Detect which cell encompasses the target text, then output its [x, y] center coordinate. 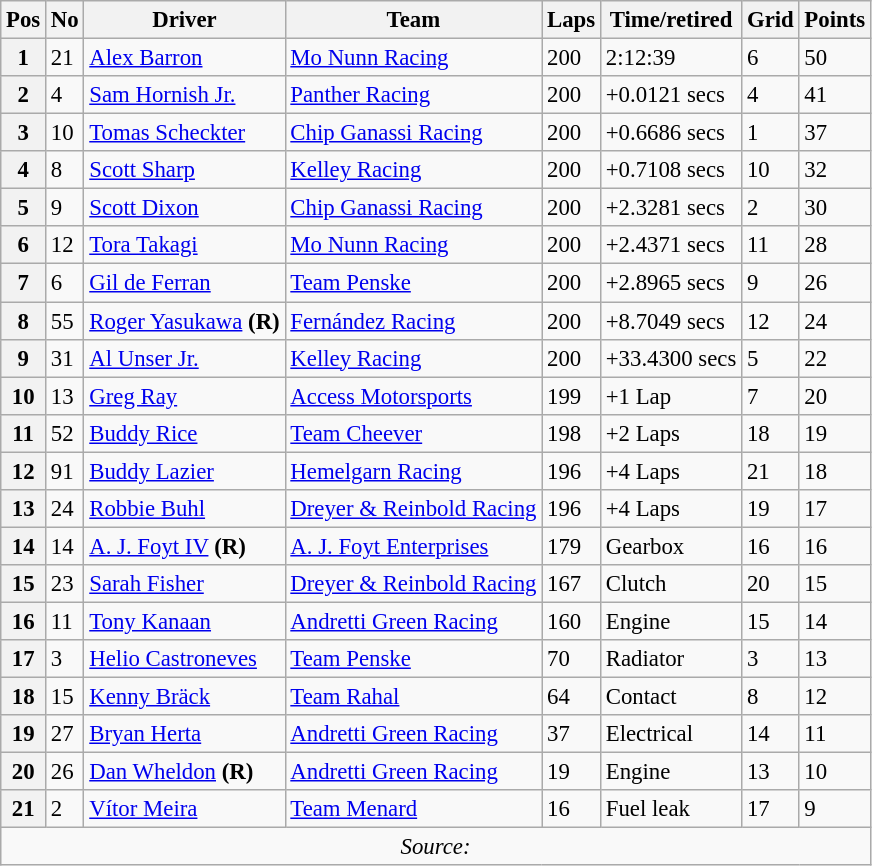
Team Menard [414, 809]
41 [834, 95]
Hemelgarn Racing [414, 471]
Scott Dixon [184, 208]
Electrical [670, 734]
27 [65, 734]
Tomas Scheckter [184, 133]
30 [834, 208]
Driver [184, 20]
+1 Lap [670, 396]
Helio Castroneves [184, 659]
Alex Barron [184, 58]
Fuel leak [670, 809]
+0.6686 secs [670, 133]
A. J. Foyt Enterprises [414, 546]
+2.4371 secs [670, 245]
199 [572, 396]
Fernández Racing [414, 321]
Laps [572, 20]
64 [572, 697]
+2.8965 secs [670, 283]
Gearbox [670, 546]
Team [414, 20]
Kenny Bräck [184, 697]
Buddy Rice [184, 433]
Sarah Fisher [184, 584]
28 [834, 245]
23 [65, 584]
Sam Hornish Jr. [184, 95]
Grid [770, 20]
70 [572, 659]
Greg Ray [184, 396]
Contact [670, 697]
Bryan Herta [184, 734]
198 [572, 433]
52 [65, 433]
Tora Takagi [184, 245]
Tony Kanaan [184, 621]
91 [65, 471]
Panther Racing [414, 95]
Time/retired [670, 20]
+0.7108 secs [670, 170]
167 [572, 584]
160 [572, 621]
+33.4300 secs [670, 358]
Vítor Meira [184, 809]
Dan Wheldon (R) [184, 772]
Gil de Ferran [184, 283]
Al Unser Jr. [184, 358]
Clutch [670, 584]
+0.0121 secs [670, 95]
32 [834, 170]
Access Motorsports [414, 396]
55 [65, 321]
No [65, 20]
Pos [24, 20]
Roger Yasukawa (R) [184, 321]
179 [572, 546]
A. J. Foyt IV (R) [184, 546]
31 [65, 358]
22 [834, 358]
+8.7049 secs [670, 321]
2:12:39 [670, 58]
Team Rahal [414, 697]
Scott Sharp [184, 170]
+2.3281 secs [670, 208]
Radiator [670, 659]
Buddy Lazier [184, 471]
Robbie Buhl [184, 509]
Team Cheever [414, 433]
+2 Laps [670, 433]
50 [834, 58]
Points [834, 20]
Source: [436, 847]
